Search for the cell housing the specified text and yield its (x, y) center coordinate. 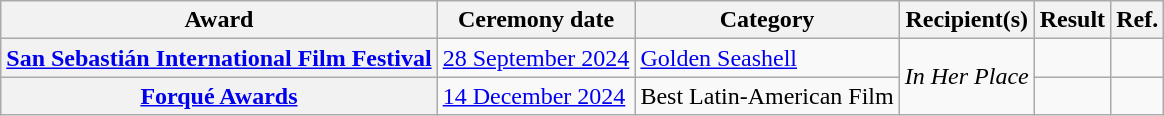
Forqué Awards (219, 96)
Ceremony date (536, 20)
Best Latin-American Film (767, 96)
Result (1072, 20)
14 December 2024 (536, 96)
San Sebastián International Film Festival (219, 58)
28 September 2024 (536, 58)
Category (767, 20)
Award (219, 20)
Golden Seashell (767, 58)
In Her Place (966, 77)
Ref. (1138, 20)
Recipient(s) (966, 20)
